Detect which cell encompasses the target text, then output its [X, Y] center coordinate. 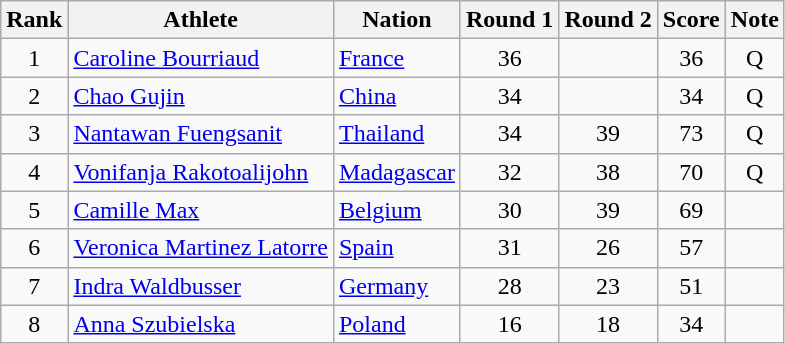
51 [691, 286]
23 [608, 286]
18 [608, 324]
Score [691, 20]
Note [754, 20]
3 [34, 134]
Caroline Bourriaud [201, 58]
57 [691, 248]
8 [34, 324]
Round 2 [608, 20]
73 [691, 134]
38 [608, 172]
Anna Szubielska [201, 324]
30 [509, 210]
Vonifanja Rakotoalijohn [201, 172]
Rank [34, 20]
Camille Max [201, 210]
28 [509, 286]
69 [691, 210]
Poland [396, 324]
Athlete [201, 20]
31 [509, 248]
France [396, 58]
Round 1 [509, 20]
4 [34, 172]
Belgium [396, 210]
70 [691, 172]
Germany [396, 286]
Thailand [396, 134]
China [396, 96]
32 [509, 172]
Indra Waldbusser [201, 286]
Nation [396, 20]
1 [34, 58]
Madagascar [396, 172]
2 [34, 96]
Nantawan Fuengsanit [201, 134]
Veronica Martinez Latorre [201, 248]
26 [608, 248]
Chao Gujin [201, 96]
5 [34, 210]
Spain [396, 248]
7 [34, 286]
6 [34, 248]
16 [509, 324]
